Determine the (x, y) coordinate at the center of the cell enclosing the given text.  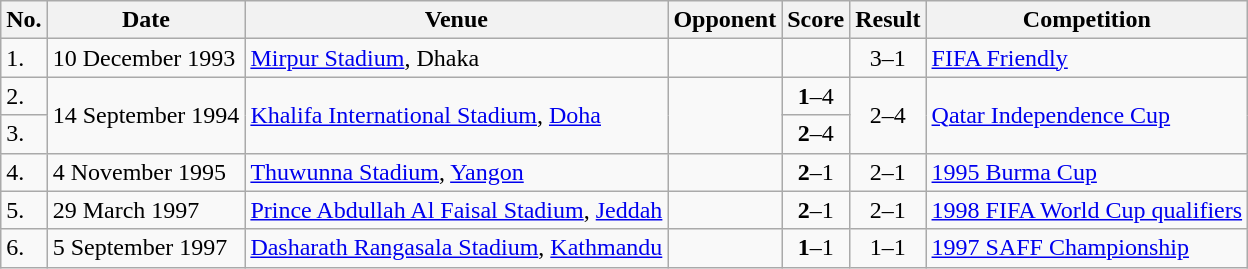
Mirpur Stadium, Dhaka (456, 58)
FIFA Friendly (1087, 58)
Result (888, 20)
1. (24, 58)
Khalifa International Stadium, Doha (456, 115)
10 December 1993 (146, 58)
Qatar Independence Cup (1087, 115)
3. (24, 134)
Venue (456, 20)
4. (24, 172)
1997 SAFF Championship (1087, 248)
1–4 (816, 96)
Date (146, 20)
Opponent (725, 20)
No. (24, 20)
1998 FIFA World Cup qualifiers (1087, 210)
1995 Burma Cup (1087, 172)
14 September 1994 (146, 115)
Score (816, 20)
2. (24, 96)
Dasharath Rangasala Stadium, Kathmandu (456, 248)
5 September 1997 (146, 248)
5. (24, 210)
29 March 1997 (146, 210)
Prince Abdullah Al Faisal Stadium, Jeddah (456, 210)
6. (24, 248)
Thuwunna Stadium, Yangon (456, 172)
Competition (1087, 20)
4 November 1995 (146, 172)
3–1 (888, 58)
